Scan for the cell matching the given text and deliver its (x, y) coordinate at center. 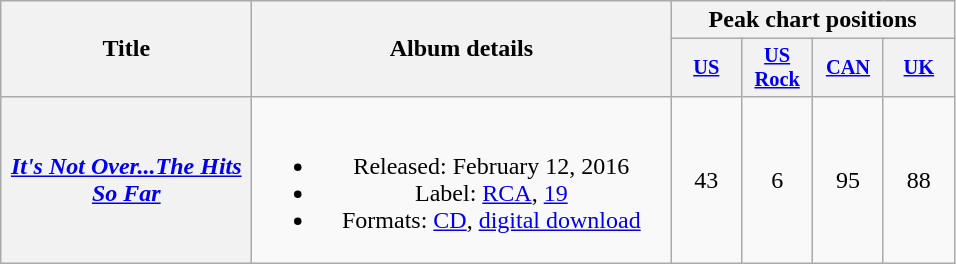
Peak chart positions (812, 20)
43 (706, 180)
UK (918, 68)
It's Not Over...The Hits So Far (126, 180)
Released: February 12, 2016Label: RCA, 19Formats: CD, digital download (462, 180)
US (706, 68)
USRock (778, 68)
88 (918, 180)
CAN (848, 68)
6 (778, 180)
95 (848, 180)
Title (126, 49)
Album details (462, 49)
